Return [X, Y] of the center of cell containing provided text 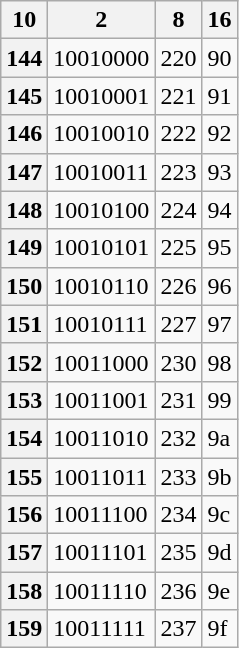
231 [178, 400]
16 [220, 20]
148 [24, 210]
154 [24, 438]
236 [178, 591]
9d [220, 553]
10011010 [102, 438]
95 [220, 248]
10010100 [102, 210]
10011110 [102, 591]
10010010 [102, 134]
230 [178, 362]
220 [178, 58]
227 [178, 324]
92 [220, 134]
147 [24, 172]
10011001 [102, 400]
10011111 [102, 629]
223 [178, 172]
97 [220, 324]
226 [178, 286]
153 [24, 400]
94 [220, 210]
10011100 [102, 515]
10010110 [102, 286]
157 [24, 553]
99 [220, 400]
10011000 [102, 362]
10010111 [102, 324]
91 [220, 96]
233 [178, 477]
222 [178, 134]
9f [220, 629]
9c [220, 515]
155 [24, 477]
232 [178, 438]
234 [178, 515]
8 [178, 20]
9b [220, 477]
224 [178, 210]
10011101 [102, 553]
10011011 [102, 477]
146 [24, 134]
10010001 [102, 96]
10010000 [102, 58]
152 [24, 362]
9e [220, 591]
10010011 [102, 172]
151 [24, 324]
90 [220, 58]
98 [220, 362]
225 [178, 248]
237 [178, 629]
96 [220, 286]
10 [24, 20]
9a [220, 438]
235 [178, 553]
150 [24, 286]
93 [220, 172]
145 [24, 96]
2 [102, 20]
10010101 [102, 248]
144 [24, 58]
159 [24, 629]
149 [24, 248]
221 [178, 96]
156 [24, 515]
158 [24, 591]
